From the cell containing the given text, extract its center point as (X, Y) coordinate. 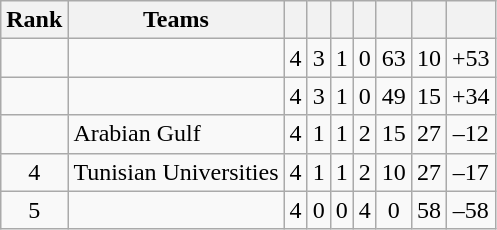
–58 (470, 210)
63 (394, 58)
+53 (470, 58)
Teams (176, 20)
–12 (470, 134)
58 (428, 210)
–17 (470, 172)
Arabian Gulf (176, 134)
+34 (470, 96)
Rank (34, 20)
5 (34, 210)
49 (394, 96)
Tunisian Universities (176, 172)
